Capture the cell that displays the provided text and extract its [x, y] central coordinate. 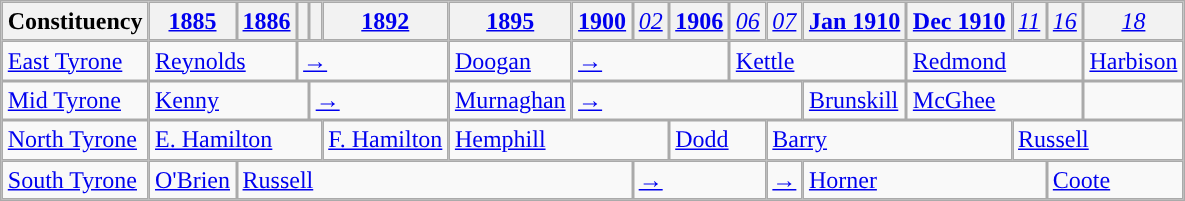
Dodd [718, 140]
Barry [889, 140]
07 [784, 22]
11 [1030, 22]
1892 [386, 22]
1885 [193, 22]
Mid Tyrone [76, 101]
16 [1066, 22]
E. Hamilton [236, 140]
Jan 1910 [855, 22]
Coote [1116, 180]
02 [650, 22]
East Tyrone [76, 61]
Reynolds [223, 61]
Kettle [818, 61]
F. Hamilton [386, 140]
Dec 1910 [960, 22]
Brunskill [855, 101]
Murnaghan [510, 101]
1906 [700, 22]
Hemphill [559, 140]
1900 [602, 22]
1895 [510, 22]
06 [748, 22]
Redmond [996, 61]
Horner [925, 180]
Kenny [230, 101]
Constituency [76, 22]
Doogan [510, 61]
McGhee [996, 101]
South Tyrone [76, 180]
Harbison [1134, 61]
North Tyrone [76, 140]
1886 [266, 22]
O'Brien [193, 180]
18 [1134, 22]
